Search for the cell housing the specified text and yield its (x, y) center coordinate. 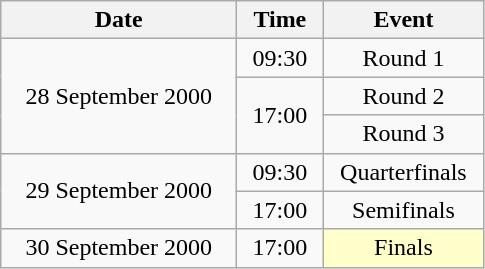
Round 1 (404, 58)
28 September 2000 (119, 96)
Date (119, 20)
30 September 2000 (119, 248)
Event (404, 20)
29 September 2000 (119, 191)
Quarterfinals (404, 172)
Finals (404, 248)
Time (280, 20)
Semifinals (404, 210)
Round 3 (404, 134)
Round 2 (404, 96)
